Extract the (X, Y) coordinate from the center of the cell holding the provided text.  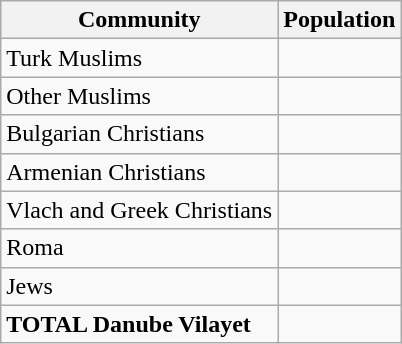
Roma (140, 248)
Armenian Christians (140, 172)
Vlach and Greek Christians (140, 210)
Population (340, 20)
Bulgarian Christians (140, 134)
Jews (140, 286)
Turk Muslims (140, 58)
TOTAL Danube Vilayet (140, 324)
Other Muslims (140, 96)
Community (140, 20)
